For the text-containing cell, return its midpoint in (X, Y) coordinate format. 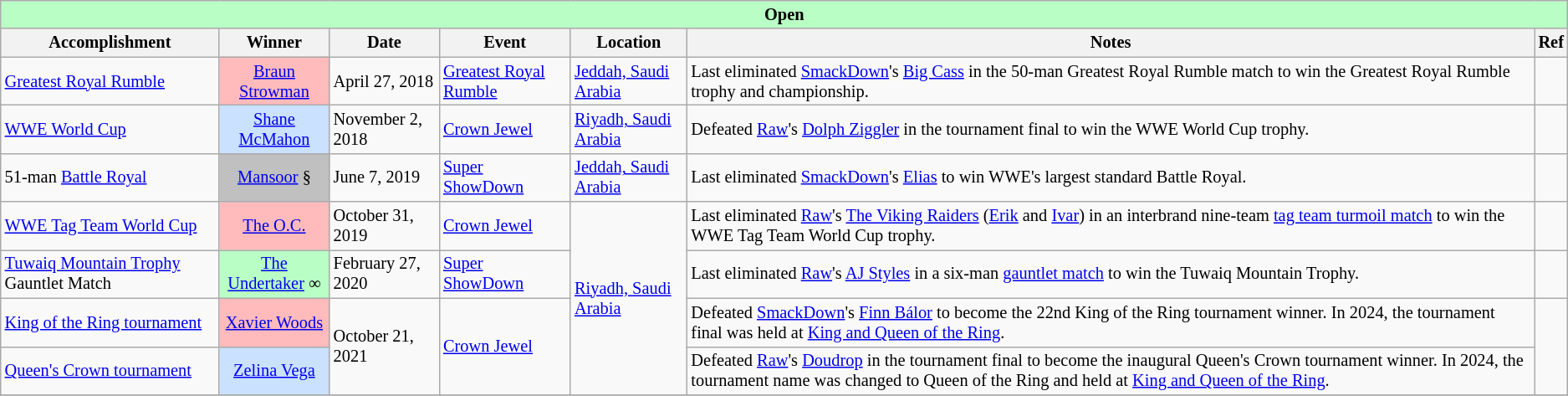
February 27, 2020 (385, 274)
Last eliminated Raw's AJ Styles in a six-man gauntlet match to win the Tuwaiq Mountain Trophy. (1111, 274)
October 31, 2019 (385, 226)
Accomplishment (110, 43)
Zelina Vega (274, 371)
Last eliminated SmackDown's Elias to win WWE's largest standard Battle Royal. (1111, 177)
Last eliminated Raw's The Viking Raiders (Erik and Ivar) in an interbrand nine-team tag team turmoil match to win the WWE Tag Team World Cup trophy. (1111, 226)
Open (784, 14)
Defeated Raw's Dolph Ziggler in the tournament final to win the WWE World Cup trophy. (1111, 129)
WWE Tag Team World Cup (110, 226)
April 27, 2018 (385, 81)
Shane McMahon (274, 129)
Last eliminated SmackDown's Big Cass in the 50-man Greatest Royal Rumble match to win the Greatest Royal Rumble trophy and championship. (1111, 81)
October 21, 2021 (385, 347)
Event (505, 43)
June 7, 2019 (385, 177)
Notes (1111, 43)
Location (629, 43)
Tuwaiq Mountain Trophy Gauntlet Match (110, 274)
51-man Battle Royal (110, 177)
Date (385, 43)
The O.C. (274, 226)
WWE World Cup (110, 129)
Mansoor § (274, 177)
Braun Strowman (274, 81)
King of the Ring tournament (110, 322)
November 2, 2018 (385, 129)
Queen's Crown tournament (110, 371)
Winner (274, 43)
Ref (1551, 43)
Xavier Woods (274, 322)
The Undertaker ∞ (274, 274)
